Find where the given text appears and provide that cell's center as [x, y] coordinate. 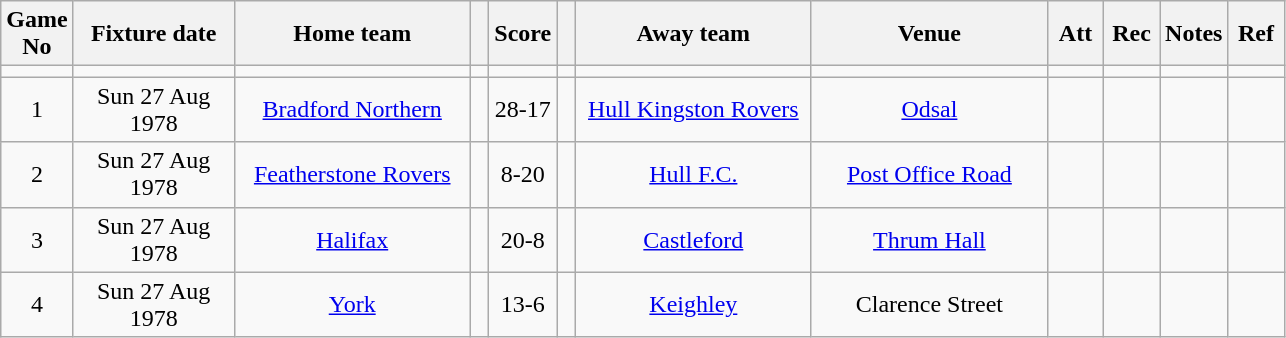
Clarence Street [929, 304]
Score [523, 34]
28-17 [523, 110]
Fixture date [154, 34]
13-6 [523, 304]
Ref [1256, 34]
8-20 [523, 174]
Venue [929, 34]
Post Office Road [929, 174]
3 [37, 240]
Odsal [929, 110]
Hull F.C. [693, 174]
Halifax [352, 240]
York [352, 304]
Keighley [693, 304]
Away team [693, 34]
Hull Kingston Rovers [693, 110]
Notes [1194, 34]
Rec [1132, 34]
Bradford Northern [352, 110]
Home team [352, 34]
Game No [37, 34]
Castleford [693, 240]
1 [37, 110]
Featherstone Rovers [352, 174]
Thrum Hall [929, 240]
20-8 [523, 240]
2 [37, 174]
4 [37, 304]
Att [1075, 34]
